Provide the (x, y) coordinate of the cell's center where the given text is located.  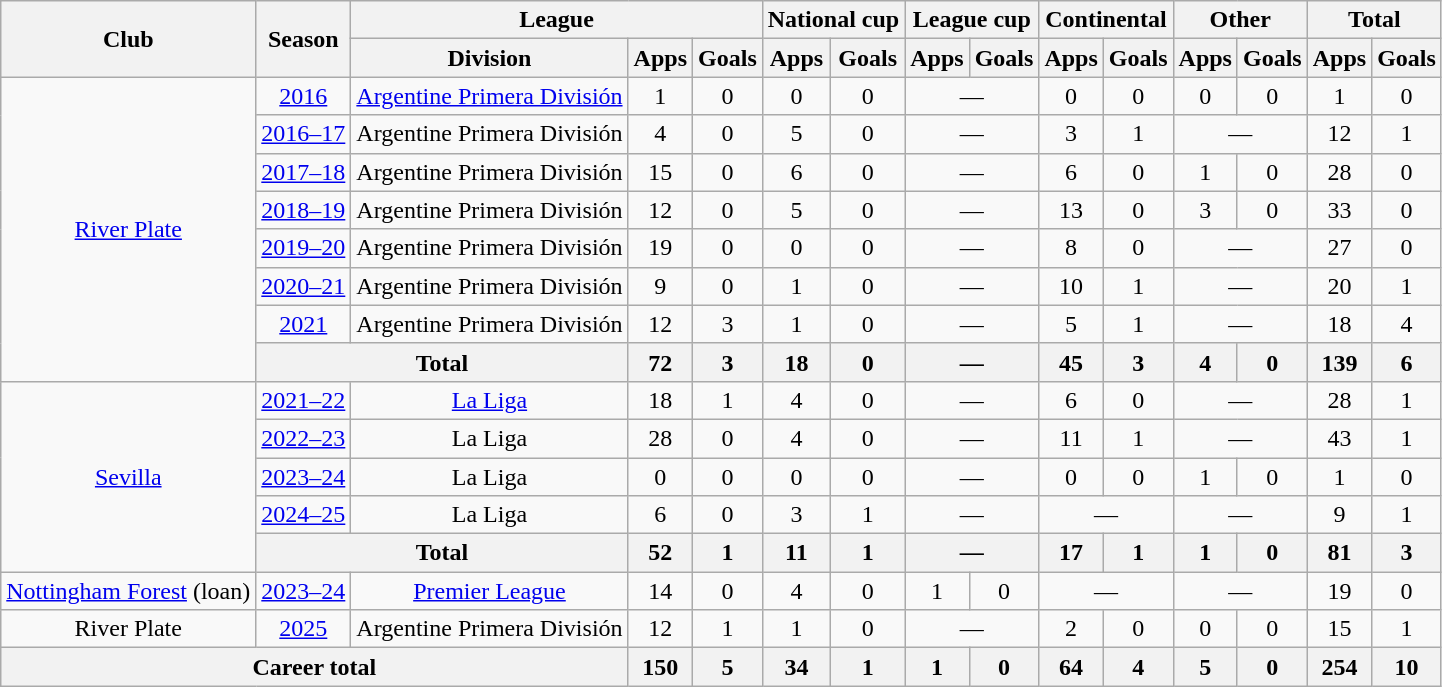
2020–21 (304, 286)
52 (660, 553)
2 (1071, 629)
League (556, 20)
81 (1339, 553)
20 (1339, 286)
Premier League (490, 591)
72 (660, 362)
Season (304, 39)
17 (1071, 553)
27 (1339, 248)
2016 (304, 96)
Other (1240, 20)
14 (660, 591)
64 (1071, 667)
2018–19 (304, 210)
Sevilla (128, 476)
43 (1339, 438)
45 (1071, 362)
League cup (972, 20)
Division (490, 58)
Club (128, 39)
8 (1071, 248)
2022–23 (304, 438)
254 (1339, 667)
2016–17 (304, 134)
2021 (304, 324)
139 (1339, 362)
Nottingham Forest (loan) (128, 591)
Continental (1106, 20)
2025 (304, 629)
Career total (314, 667)
2019–20 (304, 248)
13 (1071, 210)
150 (660, 667)
National cup (833, 20)
34 (796, 667)
2021–22 (304, 400)
2017–18 (304, 172)
33 (1339, 210)
2024–25 (304, 515)
